Return (X, Y) of the center of cell containing provided text 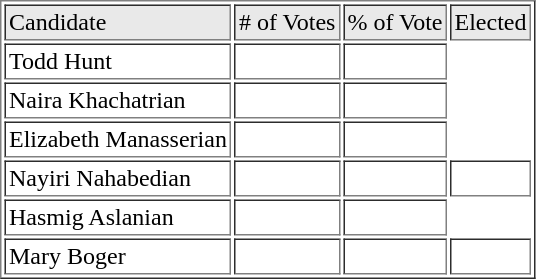
Hasmig Aslanian (118, 218)
Elizabeth Manasserian (118, 140)
Nayiri Nahabedian (118, 178)
Elected (490, 22)
% of Vote (395, 22)
Mary Boger (118, 256)
Candidate (118, 22)
Naira Khachatrian (118, 100)
# of Votes (286, 22)
Todd Hunt (118, 62)
